Output the [x, y] coordinate of the center of the cell containing the given text.  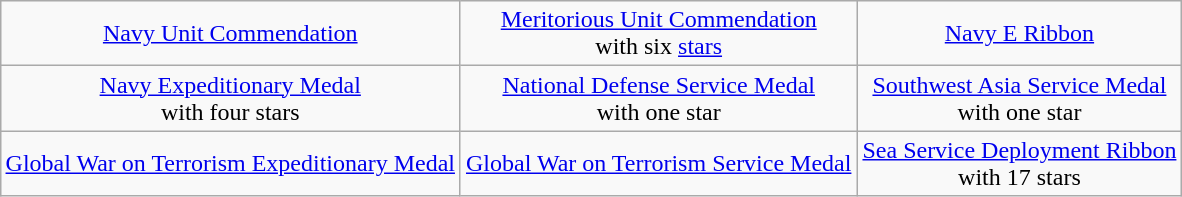
National Defense Service Medal with one star [658, 98]
Navy E Ribbon [1020, 34]
Navy Expeditionary Medal with four stars [230, 98]
Southwest Asia Service Medal with one star [1020, 98]
Navy Unit Commendation [230, 34]
Global War on Terrorism Service Medal [658, 164]
Global War on Terrorism Expeditionary Medal [230, 164]
Meritorious Unit Commendation with six stars [658, 34]
Sea Service Deployment Ribbon with 17 stars [1020, 164]
